Identify which cell holds the provided text, then report its (x, y) central coordinate. 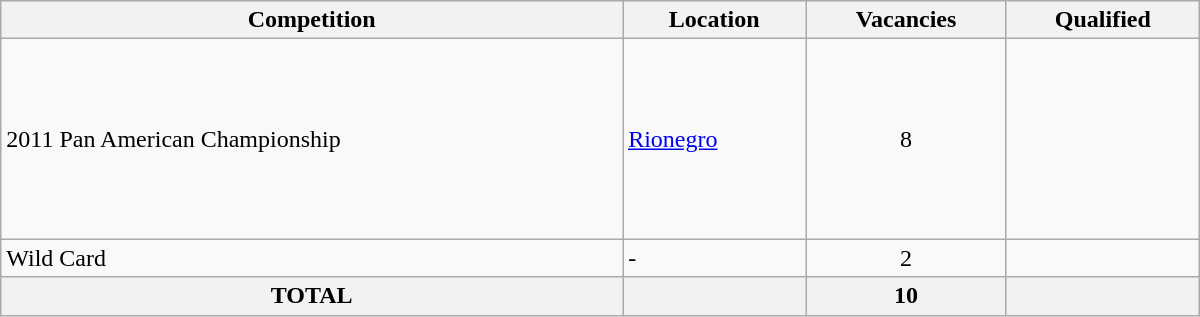
8 (906, 139)
TOTAL (312, 296)
Location (714, 20)
Qualified (1102, 20)
Competition (312, 20)
Rionegro (714, 139)
Wild Card (312, 258)
2011 Pan American Championship (312, 139)
2 (906, 258)
- (714, 258)
Vacancies (906, 20)
10 (906, 296)
